Detect which cell encompasses the target text, then output its (x, y) center coordinate. 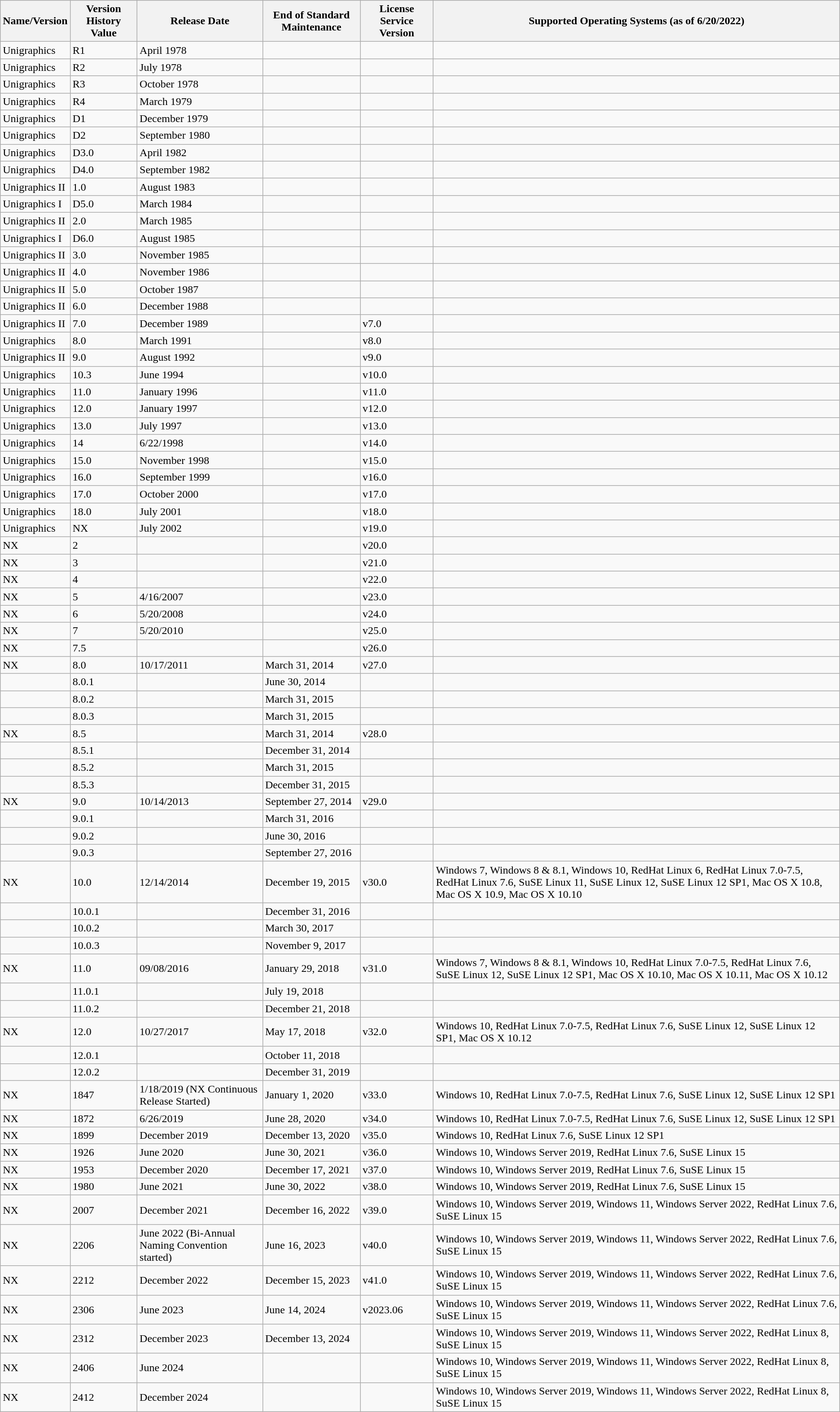
v26.0 (397, 648)
May 17, 2018 (311, 1032)
v39.0 (397, 1210)
December 19, 2015 (311, 882)
9.0.3 (103, 853)
9.0.2 (103, 836)
v15.0 (397, 460)
Windows 10, RedHat Linux 7.0-7.5, RedHat Linux 7.6, SuSE Linux 12, SuSE Linux 12 SP1, Mac OS X 10.12 (636, 1032)
Version History Value (103, 21)
September 27, 2016 (311, 853)
3 (103, 563)
September 1982 (200, 170)
2312 (103, 1339)
7.5 (103, 648)
6/26/2019 (200, 1119)
10/17/2011 (200, 665)
v24.0 (397, 614)
10.0 (103, 882)
December 31, 2014 (311, 750)
2007 (103, 1210)
November 1998 (200, 460)
v13.0 (397, 426)
v7.0 (397, 323)
10.0.1 (103, 911)
8.0.3 (103, 716)
v41.0 (397, 1281)
4.0 (103, 272)
v35.0 (397, 1136)
End of Standard Maintenance (311, 21)
2412 (103, 1397)
December 17, 2021 (311, 1170)
December 1989 (200, 323)
10.0.3 (103, 945)
v9.0 (397, 358)
July 19, 2018 (311, 992)
August 1992 (200, 358)
June 2021 (200, 1187)
December 2021 (200, 1210)
12.0.2 (103, 1072)
October 11, 2018 (311, 1055)
June 1994 (200, 375)
August 1983 (200, 187)
D4.0 (103, 170)
R3 (103, 84)
v10.0 (397, 375)
v36.0 (397, 1153)
R1 (103, 50)
v22.0 (397, 580)
January 1, 2020 (311, 1095)
v2023.06 (397, 1309)
June 30, 2016 (311, 836)
2206 (103, 1245)
2 (103, 546)
December 2023 (200, 1339)
December 2020 (200, 1170)
September 1999 (200, 477)
October 1987 (200, 289)
v37.0 (397, 1170)
4/16/2007 (200, 597)
December 31, 2019 (311, 1072)
11.0.2 (103, 1009)
November 1985 (200, 255)
v32.0 (397, 1032)
March 1984 (200, 204)
June 28, 2020 (311, 1119)
2212 (103, 1281)
July 1978 (200, 67)
June 16, 2023 (311, 1245)
6/22/1998 (200, 443)
3.0 (103, 255)
June 14, 2024 (311, 1309)
December 15, 2023 (311, 1281)
January 1996 (200, 392)
15.0 (103, 460)
8.5 (103, 733)
v31.0 (397, 968)
18.0 (103, 511)
June 2024 (200, 1368)
December 1979 (200, 118)
6.0 (103, 306)
March 1991 (200, 341)
January 1997 (200, 409)
June 30, 2022 (311, 1187)
Release Date (200, 21)
09/08/2016 (200, 968)
1847 (103, 1095)
v18.0 (397, 511)
Name/Version (35, 21)
v29.0 (397, 802)
1/18/2019 (NX Continuous Release Started) (200, 1095)
5.0 (103, 289)
v19.0 (397, 529)
v11.0 (397, 392)
1.0 (103, 187)
v33.0 (397, 1095)
17.0 (103, 494)
December 2019 (200, 1136)
October 2000 (200, 494)
1953 (103, 1170)
12/14/2014 (200, 882)
5 (103, 597)
11.0.1 (103, 992)
v8.0 (397, 341)
December 13, 2020 (311, 1136)
7 (103, 631)
1926 (103, 1153)
8.0.2 (103, 699)
D6.0 (103, 238)
v21.0 (397, 563)
December 21, 2018 (311, 1009)
v25.0 (397, 631)
July 2002 (200, 529)
v12.0 (397, 409)
March 1985 (200, 221)
5/20/2008 (200, 614)
v34.0 (397, 1119)
September 1980 (200, 136)
v30.0 (397, 882)
10.3 (103, 375)
10/27/2017 (200, 1032)
16.0 (103, 477)
D2 (103, 136)
December 2024 (200, 1397)
8.5.1 (103, 750)
2.0 (103, 221)
D3.0 (103, 153)
September 27, 2014 (311, 802)
March 31, 2016 (311, 819)
2406 (103, 1368)
6 (103, 614)
v28.0 (397, 733)
April 1982 (200, 153)
August 1985 (200, 238)
June 2023 (200, 1309)
8.5.3 (103, 785)
June 30, 2014 (311, 682)
7.0 (103, 323)
2306 (103, 1309)
January 29, 2018 (311, 968)
December 31, 2015 (311, 785)
March 30, 2017 (311, 928)
8.5.2 (103, 767)
v14.0 (397, 443)
October 1978 (200, 84)
License Service Version (397, 21)
v40.0 (397, 1245)
Supported Operating Systems (as of 6/20/2022) (636, 21)
10.0.2 (103, 928)
D1 (103, 118)
v38.0 (397, 1187)
1899 (103, 1136)
Windows 10, RedHat Linux 7.6, SuSE Linux 12 SP1 (636, 1136)
December 1988 (200, 306)
10/14/2013 (200, 802)
June 30, 2021 (311, 1153)
July 1997 (200, 426)
1872 (103, 1119)
5/20/2010 (200, 631)
4 (103, 580)
March 1979 (200, 101)
1980 (103, 1187)
December 2022 (200, 1281)
June 2022 (Bi-Annual Naming Convention started) (200, 1245)
v16.0 (397, 477)
July 2001 (200, 511)
April 1978 (200, 50)
R4 (103, 101)
v27.0 (397, 665)
December 16, 2022 (311, 1210)
November 9, 2017 (311, 945)
v23.0 (397, 597)
November 1986 (200, 272)
R2 (103, 67)
8.0.1 (103, 682)
December 13, 2024 (311, 1339)
14 (103, 443)
13.0 (103, 426)
June 2020 (200, 1153)
December 31, 2016 (311, 911)
9.0.1 (103, 819)
12.0.1 (103, 1055)
D5.0 (103, 204)
v20.0 (397, 546)
v17.0 (397, 494)
